Detect which cell encompasses the target text, then output its (X, Y) center coordinate. 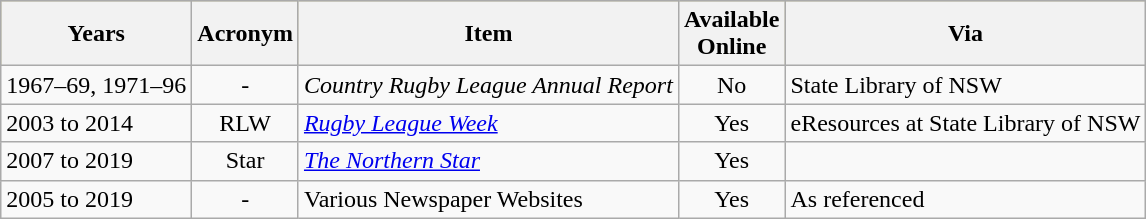
Via (966, 34)
No (732, 85)
Years (96, 34)
Country Rugby League Annual Report (488, 85)
Acronym (246, 34)
1967–69, 1971–96 (96, 85)
State Library of NSW (966, 85)
2007 to 2019 (96, 161)
2003 to 2014 (96, 123)
Item (488, 34)
AvailableOnline (732, 34)
The Northern Star (488, 161)
As referenced (966, 199)
2005 to 2019 (96, 199)
Star (246, 161)
Various Newspaper Websites (488, 199)
eResources at State Library of NSW (966, 123)
RLW (246, 123)
Rugby League Week (488, 123)
